Find where the given text appears and provide that cell's center as [X, Y] coordinate. 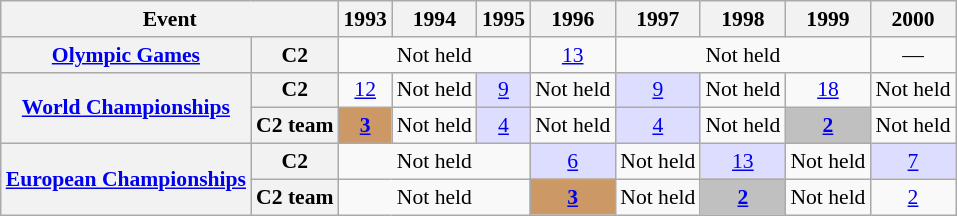
1995 [504, 19]
1993 [366, 19]
1994 [434, 19]
World Championships [126, 108]
European Championships [126, 180]
2000 [912, 19]
1998 [742, 19]
1996 [572, 19]
18 [828, 90]
Olympic Games [126, 55]
Event [170, 19]
6 [572, 162]
12 [366, 90]
1997 [658, 19]
1999 [828, 19]
7 [912, 162]
— [912, 55]
